Find where the given text appears and provide that cell's center as [x, y] coordinate. 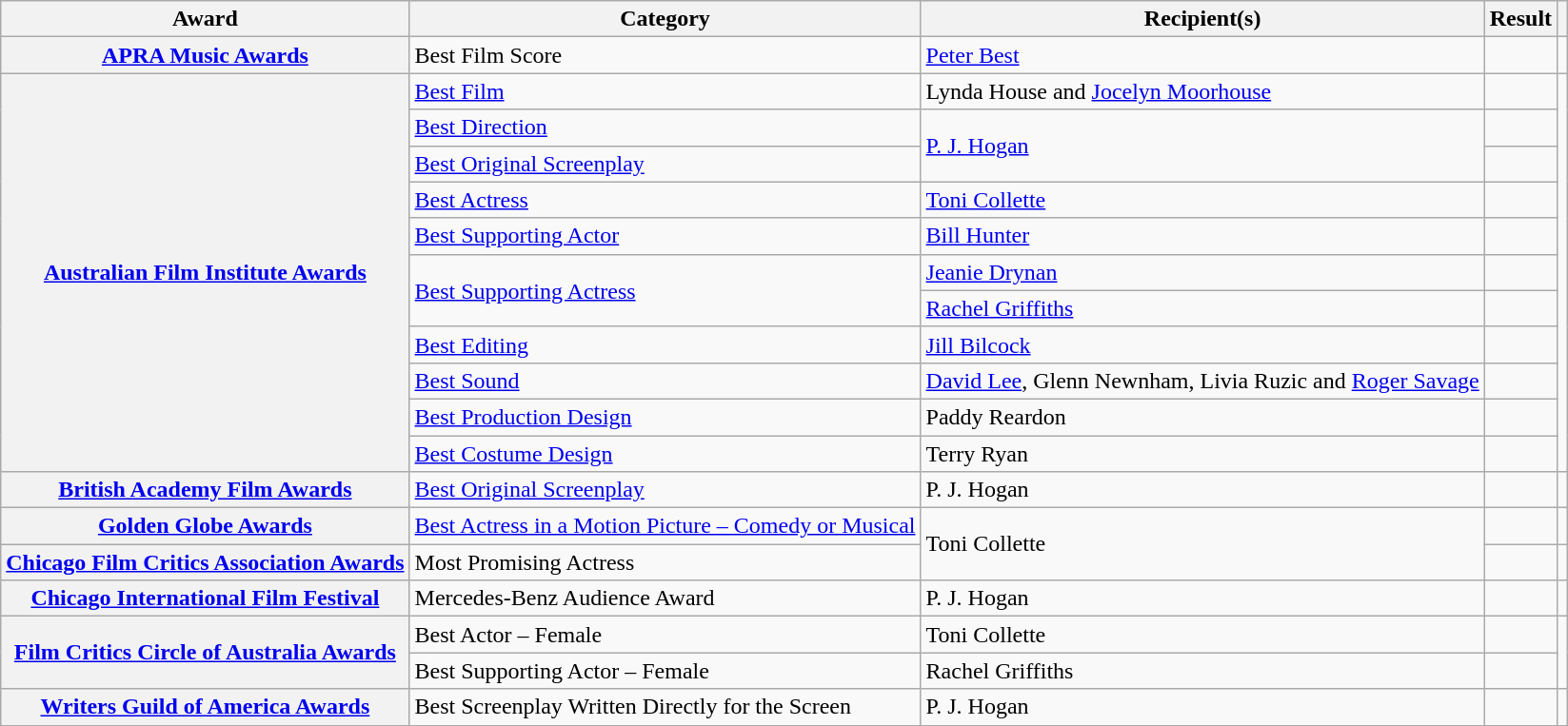
Chicago International Film Festival [206, 598]
Jeanie Drynan [1202, 272]
Chicago Film Critics Association Awards [206, 562]
Best Film Score [665, 55]
Best Actress in a Motion Picture – Comedy or Musical [665, 526]
Writers Guild of America Awards [206, 707]
Best Screenplay Written Directly for the Screen [665, 707]
British Academy Film Awards [206, 490]
Peter Best [1202, 55]
Best Editing [665, 344]
Golden Globe Awards [206, 526]
Mercedes-Benz Audience Award [665, 598]
Best Direction [665, 128]
Best Costume Design [665, 454]
Best Actress [665, 200]
Lynda House and Jocelyn Moorhouse [1202, 91]
Best Supporting Actor – Female [665, 671]
Recipient(s) [1202, 19]
Category [665, 19]
Best Supporting Actress [665, 290]
Best Sound [665, 381]
Best Actor – Female [665, 635]
Jill Bilcock [1202, 344]
Bill Hunter [1202, 236]
Paddy Reardon [1202, 417]
Best Production Design [665, 417]
Film Critics Circle of Australia Awards [206, 653]
Result [1520, 19]
Best Film [665, 91]
David Lee, Glenn Newnham, Livia Ruzic and Roger Savage [1202, 381]
Best Supporting Actor [665, 236]
Most Promising Actress [665, 562]
APRA Music Awards [206, 55]
Australian Film Institute Awards [206, 272]
Award [206, 19]
Terry Ryan [1202, 454]
